Identify which cell holds the provided text, then report its (x, y) central coordinate. 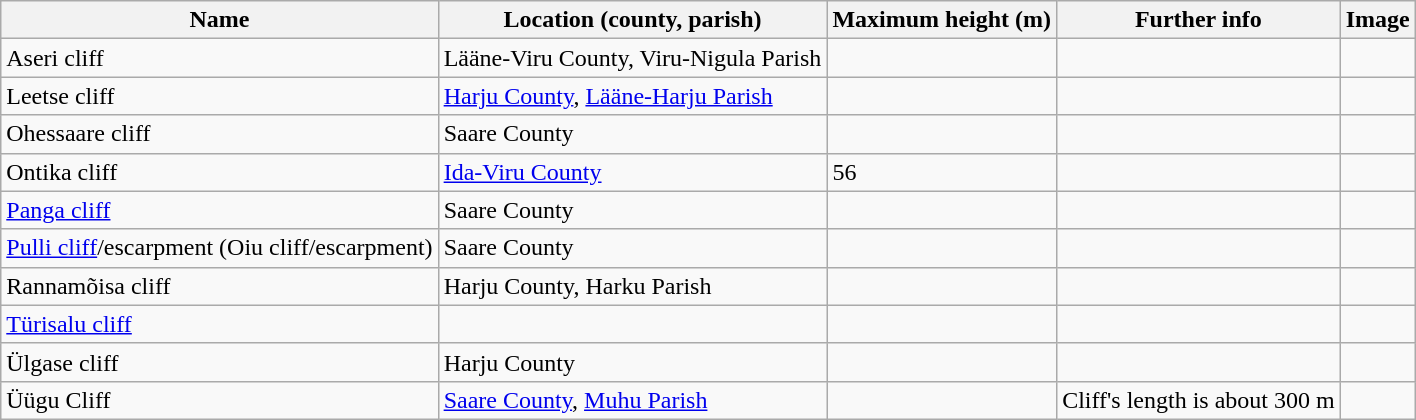
Name (220, 20)
56 (942, 172)
Harju County, Lääne-Harju Parish (632, 96)
Aseri cliff (220, 58)
Ontika cliff (220, 172)
Location (county, parish) (632, 20)
Ülgase cliff (220, 362)
Saare County, Muhu Parish (632, 400)
Harju County, Harku Parish (632, 286)
Harju County (632, 362)
Ohessaare cliff (220, 134)
Türisalu cliff (220, 324)
Ida-Viru County (632, 172)
Image (1378, 20)
Pulli cliff/escarpment (Oiu cliff/escarpment) (220, 248)
Rannamõisa cliff (220, 286)
Leetse cliff (220, 96)
Panga cliff (220, 210)
Üügu Cliff (220, 400)
Further info (1199, 20)
Lääne-Viru County, Viru-Nigula Parish (632, 58)
Maximum height (m) (942, 20)
Cliff's length is about 300 m (1199, 400)
